Detect which cell encompasses the target text, then output its [x, y] center coordinate. 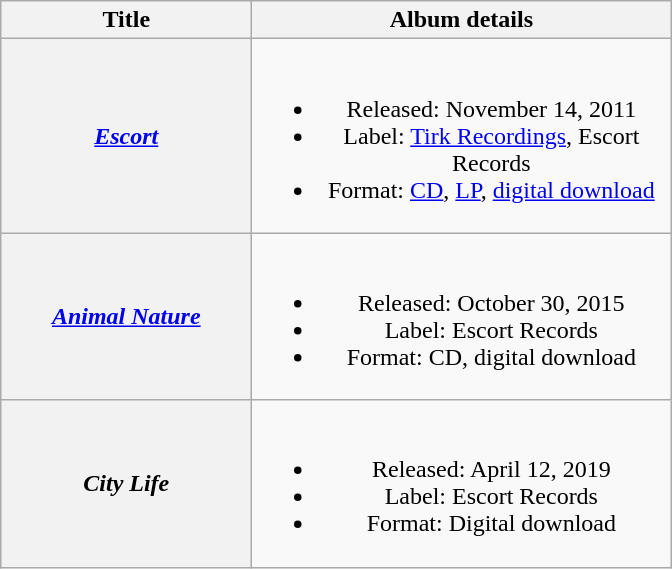
Animal Nature [126, 316]
Title [126, 20]
Released: April 12, 2019Label: Escort RecordsFormat: Digital download [462, 484]
Released: October 30, 2015Label: Escort RecordsFormat: CD, digital download [462, 316]
Escort [126, 136]
Album details [462, 20]
Released: November 14, 2011Label: Tirk Recordings, Escort RecordsFormat: CD, LP, digital download [462, 136]
City Life [126, 484]
